Scan for the cell matching the given text and deliver its [X, Y] coordinate at center. 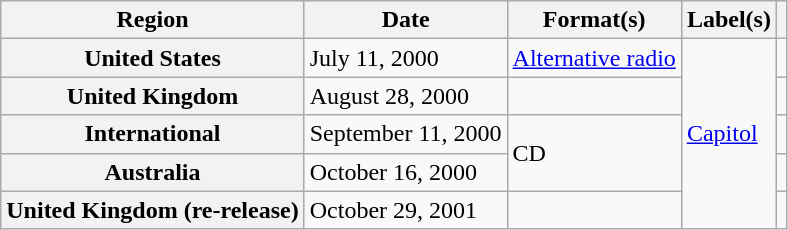
Capitol [728, 134]
Date [406, 20]
Format(s) [594, 20]
Region [152, 20]
Label(s) [728, 20]
United Kingdom [152, 96]
International [152, 134]
Alternative radio [594, 58]
United States [152, 58]
October 16, 2000 [406, 172]
October 29, 2001 [406, 210]
United Kingdom (re-release) [152, 210]
CD [594, 153]
September 11, 2000 [406, 134]
August 28, 2000 [406, 96]
Australia [152, 172]
July 11, 2000 [406, 58]
